Locate the cell with the specified text and output its (X, Y) center coordinate. 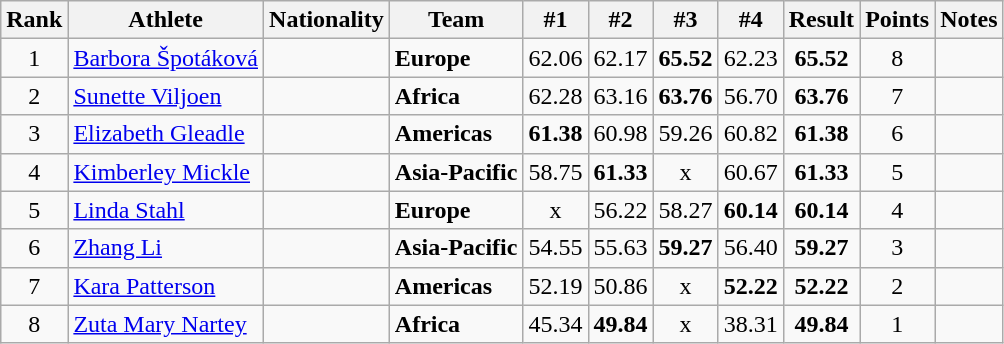
45.34 (556, 324)
38.31 (750, 324)
59.26 (686, 134)
Kara Patterson (166, 286)
#4 (750, 20)
58.27 (686, 210)
60.98 (620, 134)
#1 (556, 20)
Result (821, 20)
62.28 (556, 96)
Elizabeth Gleadle (166, 134)
Linda Stahl (166, 210)
60.67 (750, 172)
Zuta Mary Nartey (166, 324)
56.22 (620, 210)
50.86 (620, 286)
58.75 (556, 172)
Points (898, 20)
#2 (620, 20)
56.70 (750, 96)
Notes (969, 20)
#3 (686, 20)
Kimberley Mickle (166, 172)
56.40 (750, 248)
55.63 (620, 248)
63.16 (620, 96)
54.55 (556, 248)
Zhang Li (166, 248)
62.23 (750, 58)
Rank (34, 20)
60.82 (750, 134)
Athlete (166, 20)
Nationality (327, 20)
Sunette Viljoen (166, 96)
Team (456, 20)
Barbora Špotáková (166, 58)
62.06 (556, 58)
62.17 (620, 58)
52.19 (556, 286)
